Capture the cell that displays the provided text and extract its (x, y) central coordinate. 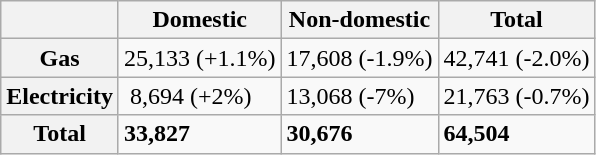
25,133 (+1.1%) (200, 58)
Domestic (200, 20)
Non-domestic (360, 20)
42,741 (-2.0%) (516, 58)
33,827 (200, 134)
8,694 (+2%) (200, 96)
64,504 (516, 134)
21,763 (-0.7%) (516, 96)
30,676 (360, 134)
Electricity (60, 96)
13,068 (-7%) (360, 96)
Gas (60, 58)
17,608 (-1.9%) (360, 58)
